Search for the cell housing the specified text and yield its [X, Y] center coordinate. 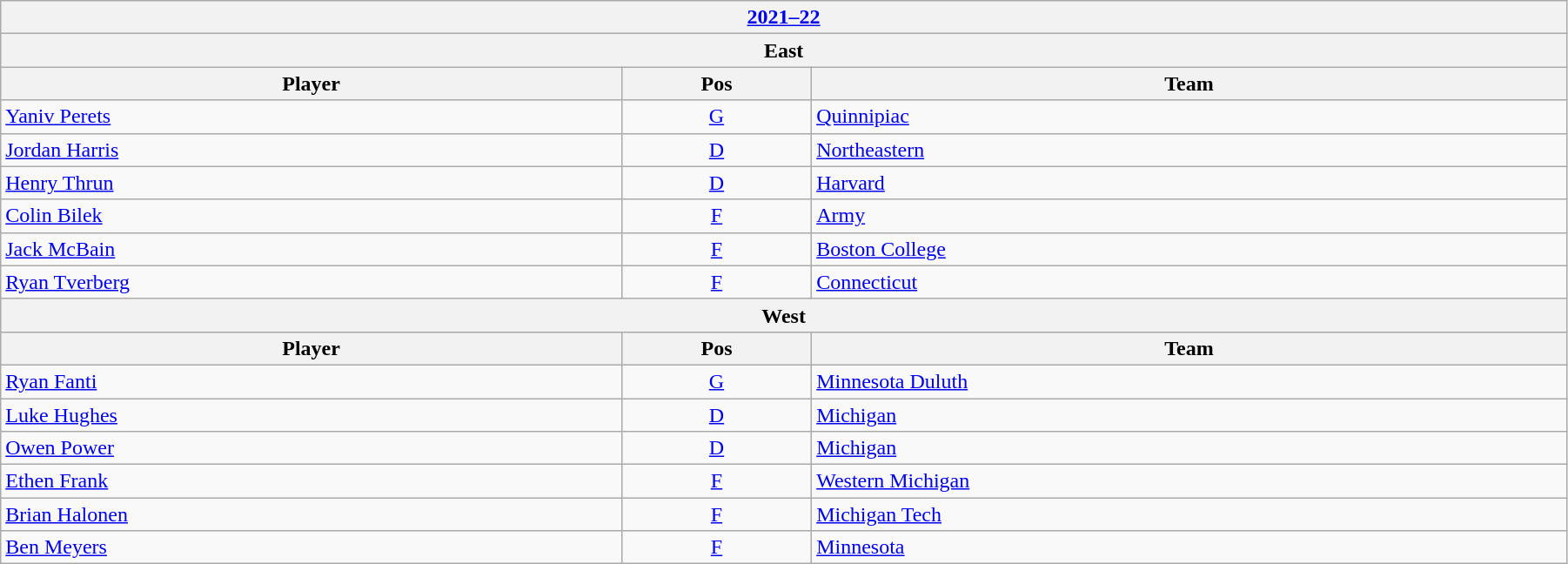
Jordan Harris [312, 150]
2021–22 [784, 17]
Minnesota [1189, 547]
Quinnipiac [1189, 117]
West [784, 315]
Yaniv Perets [312, 117]
Colin Bilek [312, 216]
Ethen Frank [312, 481]
Brian Halonen [312, 514]
Minnesota Duluth [1189, 381]
Harvard [1189, 183]
Ryan Tverberg [312, 282]
Army [1189, 216]
Western Michigan [1189, 481]
Ryan Fanti [312, 381]
East [784, 50]
Michigan Tech [1189, 514]
Owen Power [312, 448]
Jack McBain [312, 249]
Boston College [1189, 249]
Connecticut [1189, 282]
Northeastern [1189, 150]
Ben Meyers [312, 547]
Luke Hughes [312, 415]
Henry Thrun [312, 183]
